Return (x, y) of the center of cell containing provided text 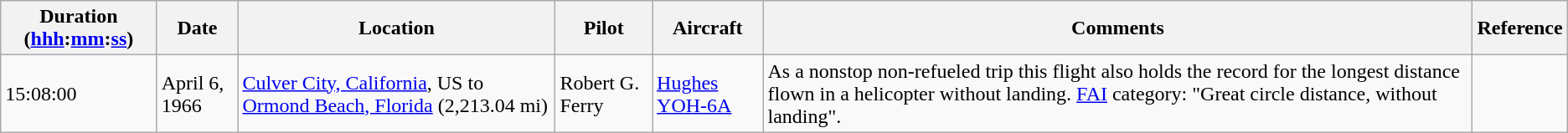
Reference (1519, 28)
Hughes YOH-6A (708, 94)
Location (397, 28)
April 6, 1966 (198, 94)
Comments (1117, 28)
Aircraft (708, 28)
Duration (hhh:mm:ss) (79, 28)
Pilot (604, 28)
Culver City, California, US to Ormond Beach, Florida (2,213.04 mi) (397, 94)
Robert G. Ferry (604, 94)
Date (198, 28)
15:08:00 (79, 94)
